Return the [x, y] coordinate for the center point of the cell that contains the specified text.  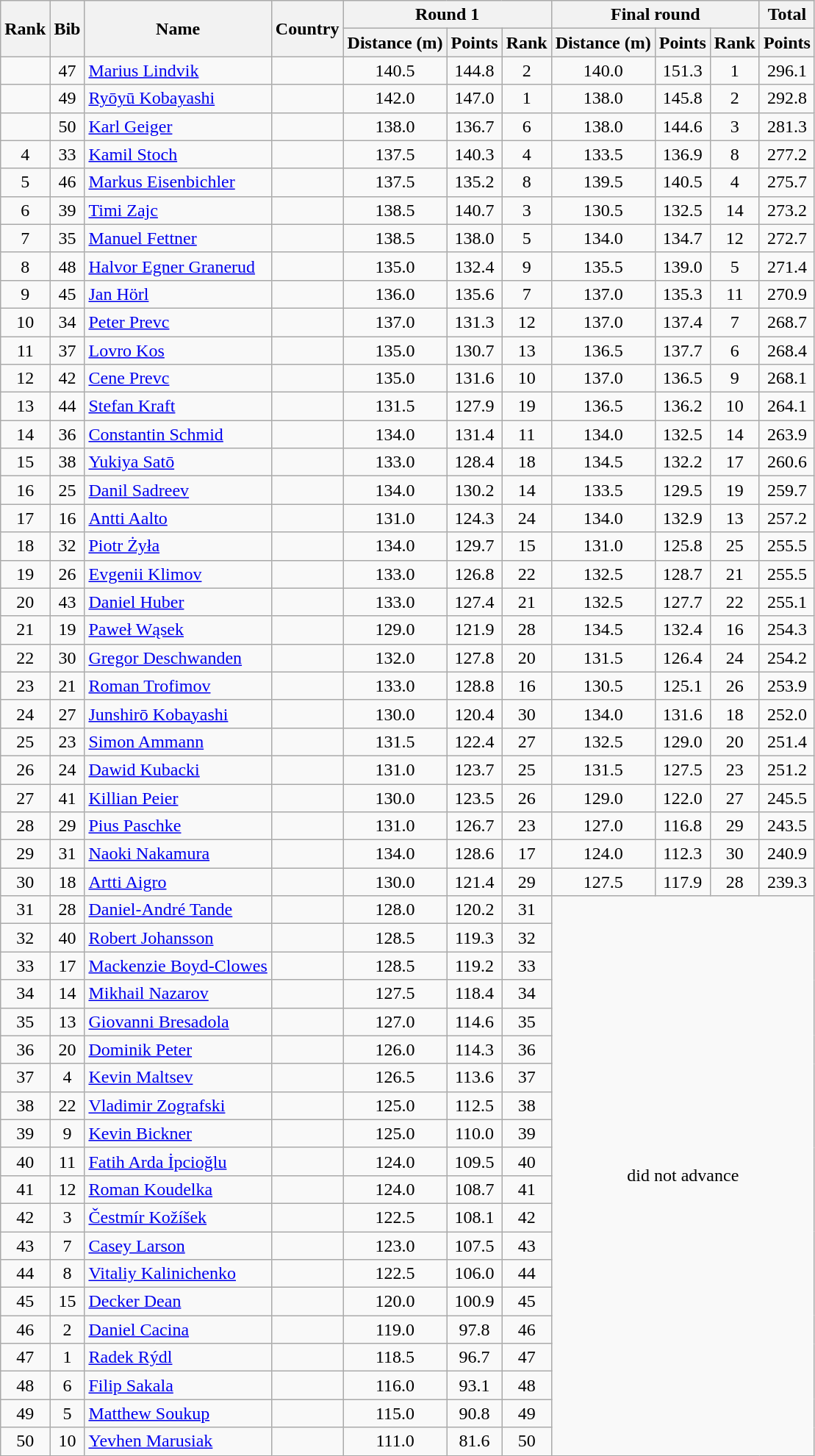
Daniel Cacina [178, 1330]
Matthew Soukup [178, 1413]
121.4 [475, 882]
Giovanni Bresadola [178, 1022]
Markus Eisenbichler [178, 182]
Junshirō Kobayashi [178, 714]
81.6 [475, 1441]
271.4 [786, 266]
119.3 [475, 938]
108.1 [475, 1217]
114.3 [475, 1050]
Timi Zajc [178, 210]
107.5 [475, 1246]
Čestmír Kožíšek [178, 1217]
119.0 [395, 1330]
Antti Aalto [178, 518]
144.6 [682, 126]
275.7 [786, 182]
117.9 [682, 882]
Paweł Wąsek [178, 630]
135.2 [475, 182]
147.0 [475, 98]
112.5 [475, 1105]
296.1 [786, 71]
135.3 [682, 294]
121.9 [475, 630]
Simon Ammann [178, 742]
Kevin Bickner [178, 1133]
139.0 [682, 266]
Robert Johansson [178, 938]
281.3 [786, 126]
Vladimir Zografski [178, 1105]
126.5 [395, 1077]
112.3 [682, 854]
Roman Trofimov [178, 686]
140.0 [603, 71]
Kamil Stoch [178, 154]
Evgenii Klimov [178, 574]
128.4 [475, 462]
Halvor Egner Granerud [178, 266]
Cene Prevc [178, 379]
Pius Paschke [178, 826]
Vitaliy Kalinichenko [178, 1274]
Country [307, 29]
130.2 [475, 490]
251.4 [786, 742]
90.8 [475, 1413]
122.0 [682, 797]
did not advance [683, 1176]
252.0 [786, 714]
136.2 [682, 406]
118.4 [475, 994]
128.6 [475, 854]
Dawid Kubacki [178, 770]
Lovro Kos [178, 351]
Decker Dean [178, 1302]
128.8 [475, 686]
Jan Hörl [178, 294]
259.7 [786, 490]
127.9 [475, 406]
257.2 [786, 518]
129.5 [682, 490]
127.4 [475, 602]
Daniel-André Tande [178, 910]
Stefan Kraft [178, 406]
119.2 [475, 966]
100.9 [475, 1302]
Casey Larson [178, 1246]
140.3 [475, 154]
110.0 [475, 1133]
Killian Peier [178, 797]
129.7 [475, 546]
139.5 [603, 182]
272.7 [786, 238]
137.4 [682, 322]
106.0 [475, 1274]
128.0 [395, 910]
142.0 [395, 98]
Constantin Schmid [178, 434]
Danil Sadreev [178, 490]
Peter Prevc [178, 322]
Fatih Arda İpcioğlu [178, 1161]
268.4 [786, 351]
Bib [68, 29]
243.5 [786, 826]
Ryōyū Kobayashi [178, 98]
132.2 [682, 462]
Marius Lindvik [178, 71]
Yevhen Marusiak [178, 1441]
Mackenzie Boyd-Clowes [178, 966]
Roman Koudelka [178, 1189]
126.0 [395, 1050]
Mikhail Nazarov [178, 994]
253.9 [786, 686]
96.7 [475, 1358]
115.0 [395, 1413]
135.5 [603, 266]
125.1 [682, 686]
239.3 [786, 882]
127.8 [475, 658]
135.6 [475, 294]
128.7 [682, 574]
Daniel Huber [178, 602]
116.0 [395, 1385]
93.1 [475, 1385]
Manuel Fettner [178, 238]
260.6 [786, 462]
124.3 [475, 518]
120.0 [395, 1302]
254.2 [786, 658]
126.4 [682, 658]
123.5 [475, 797]
Filip Sakala [178, 1385]
270.9 [786, 294]
140.7 [475, 210]
134.7 [682, 238]
125.8 [682, 546]
Final round [656, 15]
108.7 [475, 1189]
126.8 [475, 574]
123.0 [395, 1246]
126.7 [475, 826]
245.5 [786, 797]
277.2 [786, 154]
268.1 [786, 379]
Total [786, 15]
268.7 [786, 322]
264.1 [786, 406]
Name [178, 29]
292.8 [786, 98]
97.8 [475, 1330]
136.7 [475, 126]
251.2 [786, 770]
131.4 [475, 434]
Naoki Nakamura [178, 854]
255.1 [786, 602]
254.3 [786, 630]
145.8 [682, 98]
116.8 [682, 826]
111.0 [395, 1441]
151.3 [682, 71]
Gregor Deschwanden [178, 658]
120.4 [475, 714]
144.8 [475, 71]
240.9 [786, 854]
114.6 [475, 1022]
136.0 [395, 294]
Dominik Peter [178, 1050]
Round 1 [447, 15]
113.6 [475, 1077]
130.7 [475, 351]
120.2 [475, 910]
127.7 [682, 602]
Radek Rýdl [178, 1358]
123.7 [475, 770]
132.9 [682, 518]
Karl Geiger [178, 126]
Yukiya Satō [178, 462]
131.3 [475, 322]
122.4 [475, 742]
118.5 [395, 1358]
137.7 [682, 351]
136.9 [682, 154]
263.9 [786, 434]
273.2 [786, 210]
132.0 [395, 658]
Kevin Maltsev [178, 1077]
Piotr Żyła [178, 546]
109.5 [475, 1161]
Artti Aigro [178, 882]
